Locate the cell with the specified text and output its (X, Y) center coordinate. 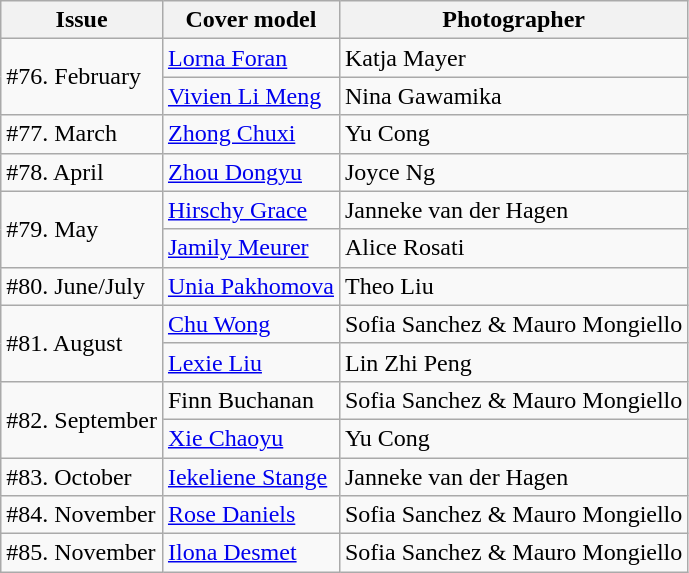
Joyce Ng (513, 172)
Alice Rosati (513, 248)
Nina Gawamika (513, 96)
Chu Wong (250, 324)
Xie Chaoyu (250, 438)
#77. March (82, 134)
#84. November (82, 515)
#76. February (82, 77)
Cover model (250, 20)
Lorna Foran (250, 58)
Hirschy Grace (250, 210)
Vivien Li Meng (250, 96)
#85. November (82, 553)
Lin Zhi Peng (513, 362)
#82. September (82, 419)
Finn Buchanan (250, 400)
Ilona Desmet (250, 553)
#79. May (82, 229)
Rose Daniels (250, 515)
Jamily Meurer (250, 248)
#80. June/July (82, 286)
Zhong Chuxi (250, 134)
Lexie Liu (250, 362)
#81. August (82, 343)
#83. October (82, 477)
Theo Liu (513, 286)
Katja Mayer (513, 58)
#78. April (82, 172)
Unia Pakhomova (250, 286)
Zhou Dongyu (250, 172)
Iekeliene Stange (250, 477)
Photographer (513, 20)
Issue (82, 20)
